Scan for the cell matching the given text and deliver its [x, y] coordinate at center. 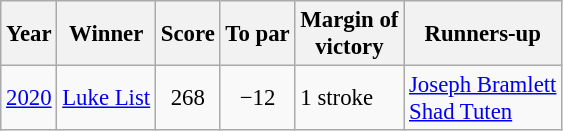
268 [188, 98]
Winner [106, 34]
To par [258, 34]
Runners-up [483, 34]
Score [188, 34]
1 stroke [350, 98]
−12 [258, 98]
Joseph Bramlett Shad Tuten [483, 98]
Margin ofvictory [350, 34]
Year [29, 34]
Luke List [106, 98]
2020 [29, 98]
